Extract the [X, Y] coordinate from the center of the cell holding the provided text.  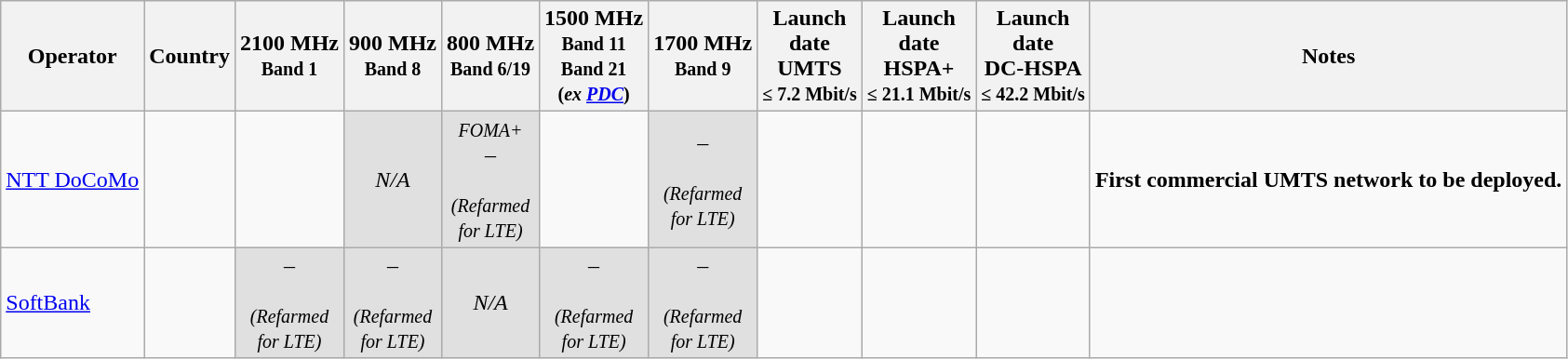
First commercial UMTS network to be deployed. [1329, 179]
2100 MHzBand 1 [288, 56]
800 MHzBand 6/19 [491, 56]
Country [190, 56]
SoftBank [73, 303]
Operator [73, 56]
900 MHzBand 8 [393, 56]
NTT DoCoMo [73, 179]
LaunchdateDC-HSPA≤ 42.2 Mbit/s [1033, 56]
FOMA+ –(Refarmedfor LTE) [491, 179]
1700 MHzBand 9 [704, 56]
1500 MHzBand 11Band 21(ex PDC) [594, 56]
LaunchdateUMTS≤ 7.2 Mbit/s [810, 56]
LaunchdateHSPA+≤ 21.1 Mbit/s [919, 56]
Notes [1329, 56]
